Detect which cell encompasses the target text, then output its [X, Y] center coordinate. 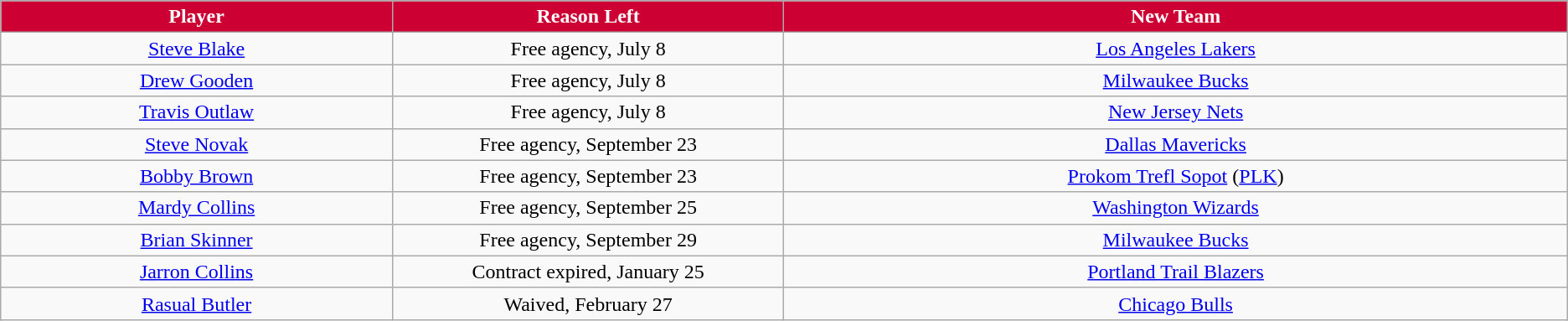
Contract expired, January 25 [588, 272]
New Jersey Nets [1176, 112]
Jarron Collins [197, 272]
Mardy Collins [197, 208]
Steve Novak [197, 144]
Waived, February 27 [588, 303]
Drew Gooden [197, 80]
Portland Trail Blazers [1176, 272]
Brian Skinner [197, 240]
Free agency, September 25 [588, 208]
Player [197, 17]
New Team [1176, 17]
Reason Left [588, 17]
Los Angeles Lakers [1176, 49]
Dallas Mavericks [1176, 144]
Steve Blake [197, 49]
Chicago Bulls [1176, 303]
Free agency, September 29 [588, 240]
Washington Wizards [1176, 208]
Prokom Trefl Sopot (PLK) [1176, 176]
Travis Outlaw [197, 112]
Bobby Brown [197, 176]
Rasual Butler [197, 303]
